Determine the (x, y) coordinate at the center of the cell enclosing the given text.  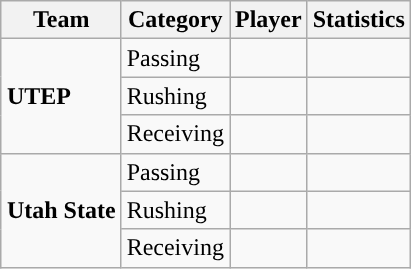
Team (61, 20)
UTEP (61, 96)
Category (175, 20)
Statistics (358, 20)
Player (269, 20)
Utah State (61, 210)
